Provide the (X, Y) coordinate of the cell's center where the given text is located.  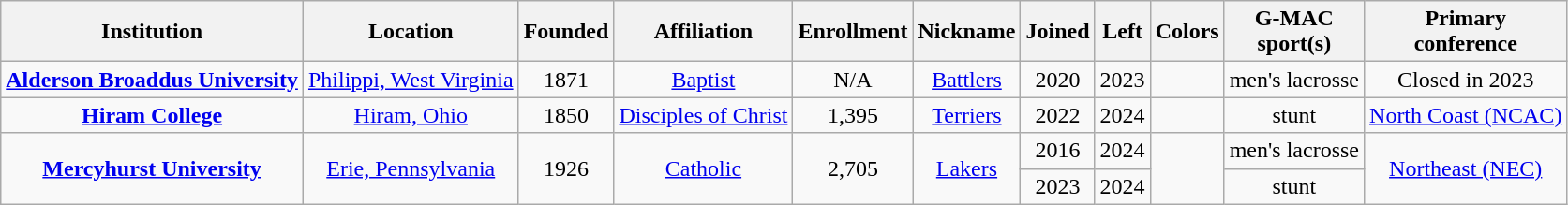
North Coast (NCAC) (1466, 115)
Alderson Broaddus University (152, 80)
Northeast (NEC) (1466, 168)
2022 (1057, 115)
Nickname (967, 32)
Closed in 2023 (1466, 80)
Terriers (967, 115)
Enrollment (853, 32)
2020 (1057, 80)
Hiram College (152, 115)
Primaryconference (1466, 32)
1871 (566, 80)
Left (1123, 32)
2016 (1057, 151)
Institution (152, 32)
Baptist (703, 80)
Battlers (967, 80)
Catholic (703, 168)
Location (411, 32)
G-MACsport(s) (1293, 32)
1,395 (853, 115)
Founded (566, 32)
1850 (566, 115)
Erie, Pennsylvania (411, 168)
Hiram, Ohio (411, 115)
2,705 (853, 168)
Joined (1057, 32)
Lakers (967, 168)
Affiliation (703, 32)
Mercyhurst University (152, 168)
Philippi, West Virginia (411, 80)
1926 (566, 168)
Disciples of Christ (703, 115)
Colors (1187, 32)
N/A (853, 80)
